Output the [x, y] coordinate of the center of the cell containing the given text.  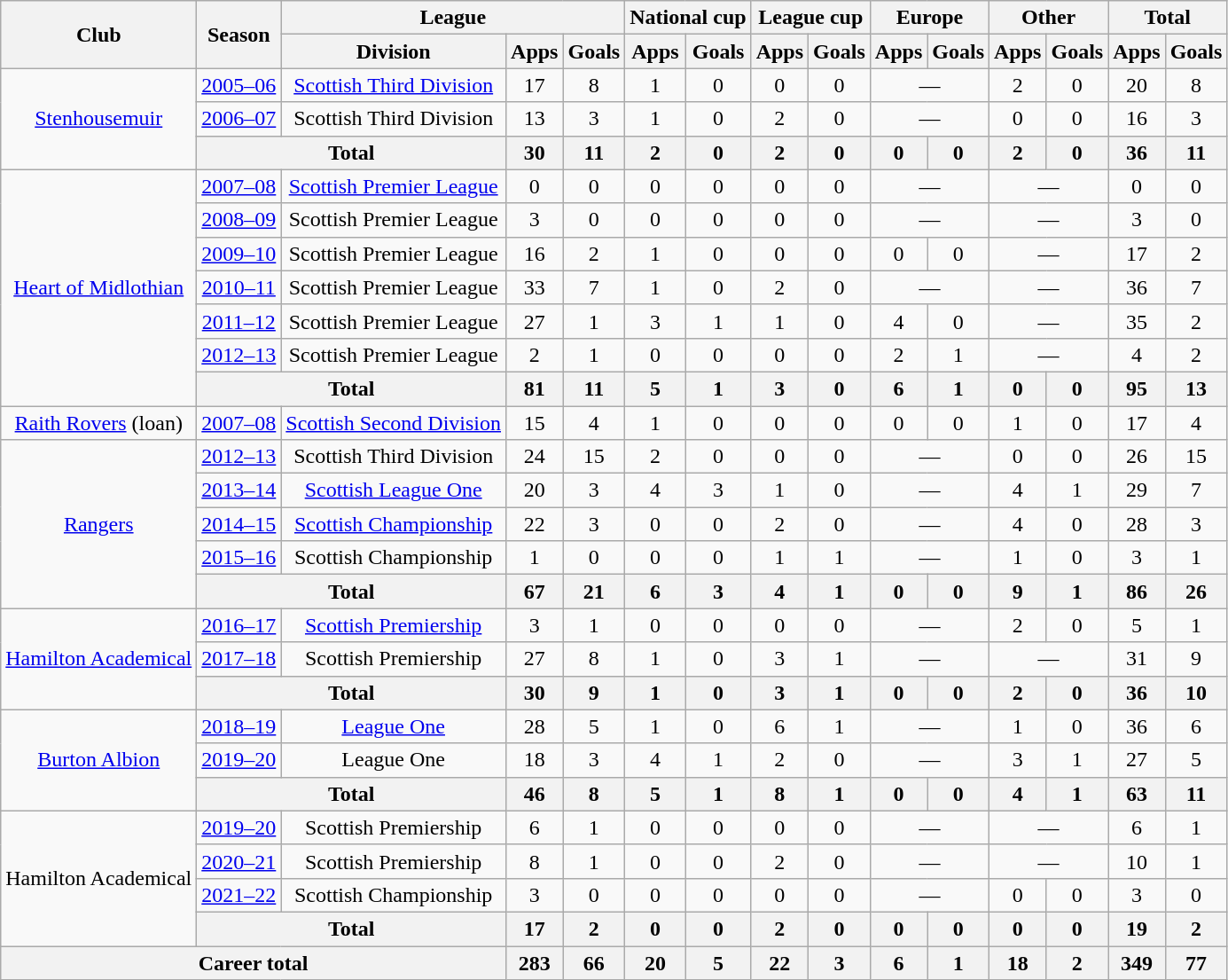
2010–11 [239, 287]
283 [535, 962]
29 [1137, 490]
Scottish Second Division [394, 423]
2008–09 [239, 220]
Career total [254, 962]
77 [1196, 962]
Raith Rovers (loan) [99, 423]
2015–16 [239, 558]
National cup [688, 18]
95 [1137, 388]
31 [1137, 659]
2018–19 [239, 726]
Rangers [99, 524]
2014–15 [239, 524]
46 [535, 794]
Club [99, 35]
2005–06 [239, 85]
League cup [810, 18]
Heart of Midlothian [99, 287]
2011–12 [239, 321]
2013–14 [239, 490]
Other [1049, 18]
League [453, 18]
Europe [929, 18]
2009–10 [239, 254]
Scottish League One [394, 490]
Season [239, 35]
81 [535, 388]
2021–22 [239, 895]
67 [535, 592]
33 [535, 287]
66 [594, 962]
Stenhousemuir [99, 119]
63 [1137, 794]
21 [594, 592]
2016–17 [239, 625]
35 [1137, 321]
2017–18 [239, 659]
Division [394, 51]
349 [1137, 962]
86 [1137, 592]
2020–21 [239, 861]
19 [1137, 929]
Burton Albion [99, 760]
2006–07 [239, 119]
24 [535, 457]
